Scan for the cell matching the given text and deliver its [X, Y] coordinate at center. 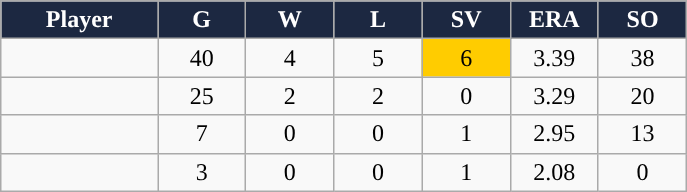
4 [290, 58]
13 [642, 134]
5 [378, 58]
3 [202, 172]
SV [466, 20]
3.29 [554, 96]
W [290, 20]
25 [202, 96]
3.39 [554, 58]
G [202, 20]
2.08 [554, 172]
ERA [554, 20]
20 [642, 96]
7 [202, 134]
L [378, 20]
6 [466, 58]
Player [80, 20]
2.95 [554, 134]
40 [202, 58]
SO [642, 20]
38 [642, 58]
